Return the [X, Y] coordinate for the center point of the cell that contains the specified text.  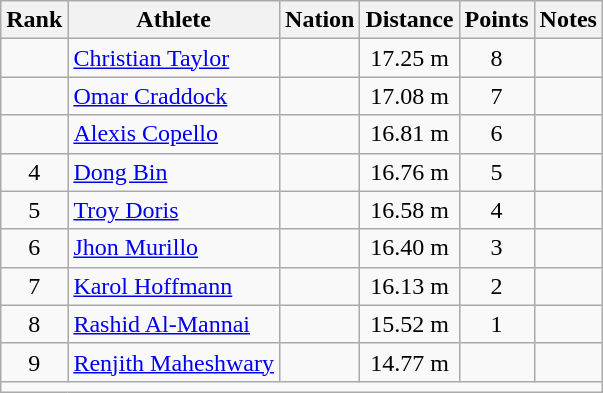
Notes [568, 20]
Jhon Murillo [174, 248]
Points [496, 20]
3 [496, 248]
Nation [320, 20]
17.08 m [410, 96]
Rashid Al-Mannai [174, 324]
Dong Bin [174, 172]
2 [496, 286]
Renjith Maheshwary [174, 362]
Distance [410, 20]
16.13 m [410, 286]
16.76 m [410, 172]
17.25 m [410, 58]
Christian Taylor [174, 58]
Athlete [174, 20]
16.40 m [410, 248]
Troy Doris [174, 210]
Omar Craddock [174, 96]
Karol Hoffmann [174, 286]
1 [496, 324]
15.52 m [410, 324]
Alexis Copello [174, 134]
16.58 m [410, 210]
Rank [34, 20]
16.81 m [410, 134]
9 [34, 362]
14.77 m [410, 362]
